Extract the [X, Y] coordinate from the center of the cell holding the provided text.  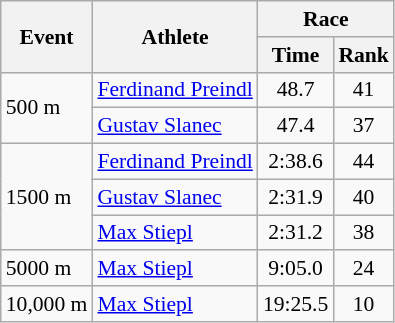
37 [364, 126]
9:05.0 [296, 269]
24 [364, 269]
19:25.5 [296, 304]
2:31.9 [296, 197]
1500 m [47, 198]
Race [326, 19]
2:38.6 [296, 162]
48.7 [296, 90]
500 m [47, 108]
41 [364, 90]
40 [364, 197]
Time [296, 55]
Athlete [174, 36]
2:31.2 [296, 233]
10 [364, 304]
5000 m [47, 269]
47.4 [296, 126]
10,000 m [47, 304]
44 [364, 162]
38 [364, 233]
Rank [364, 55]
Event [47, 36]
